Capture the cell that displays the provided text and extract its (X, Y) central coordinate. 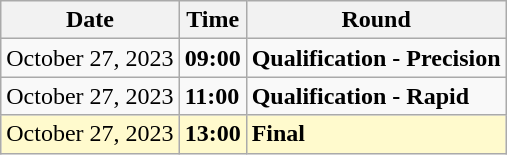
Qualification - Rapid (376, 96)
Time (212, 20)
Final (376, 134)
Round (376, 20)
09:00 (212, 58)
11:00 (212, 96)
13:00 (212, 134)
Qualification - Precision (376, 58)
Date (90, 20)
